Provide the [X, Y] coordinate of the cell's center where the given text is located.  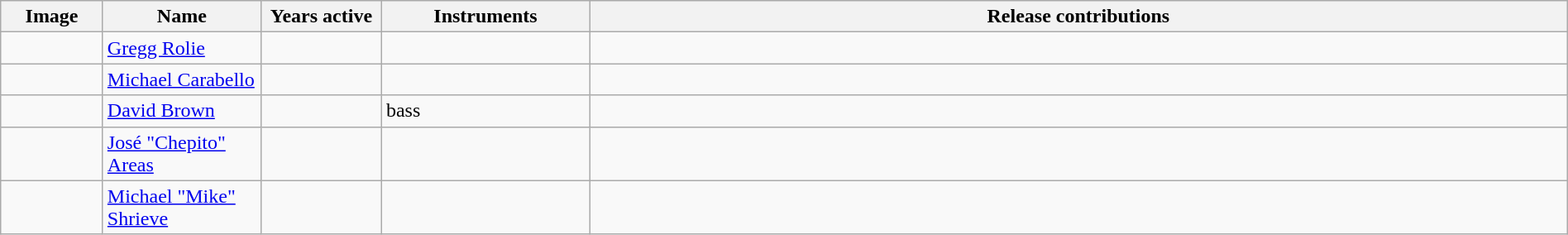
Release contributions [1078, 17]
José "Chepito" Areas [182, 154]
Years active [321, 17]
Instruments [485, 17]
Michael "Mike" Shrieve [182, 207]
David Brown [182, 111]
Image [52, 17]
Michael Carabello [182, 79]
Name [182, 17]
Gregg Rolie [182, 48]
bass [485, 111]
